Output the (X, Y) coordinate of the center of the cell containing the given text.  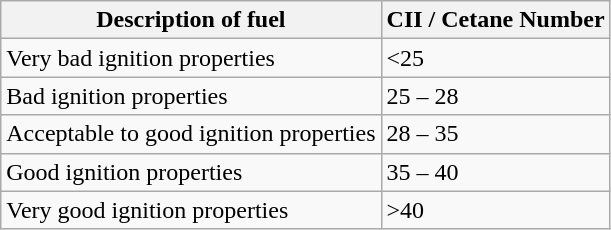
Very good ignition properties (191, 210)
Description of fuel (191, 20)
>40 (496, 210)
CII / Cetane Number (496, 20)
35 – 40 (496, 172)
28 – 35 (496, 134)
Acceptable to good ignition properties (191, 134)
Good ignition properties (191, 172)
25 – 28 (496, 96)
Bad ignition properties (191, 96)
<25 (496, 58)
Very bad ignition properties (191, 58)
